Determine the (x, y) coordinate at the center of the cell enclosing the given text.  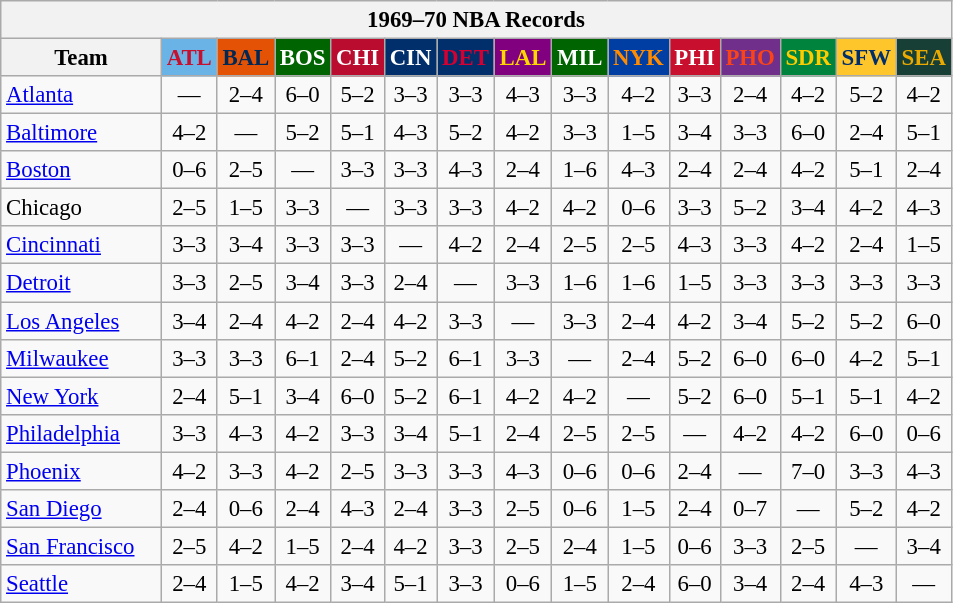
CIN (410, 58)
San Francisco (82, 546)
Boston (82, 170)
Baltimore (82, 133)
Cincinnati (82, 245)
DET (466, 58)
SFW (866, 58)
ATL (189, 58)
1969–70 NBA Records (476, 20)
CHI (358, 58)
PHO (750, 58)
LAL (522, 58)
Los Angeles (82, 321)
SEA (924, 58)
MIL (580, 58)
Atlanta (82, 95)
0–7 (750, 509)
Phoenix (82, 471)
Milwaukee (82, 358)
NYK (638, 58)
BAL (246, 58)
Team (82, 58)
BOS (303, 58)
Chicago (82, 208)
San Diego (82, 509)
New York (82, 396)
Seattle (82, 584)
Detroit (82, 283)
7–0 (808, 471)
SDR (808, 58)
PHI (694, 58)
Philadelphia (82, 433)
